Pinpoint the cell where the given text exists, returning its [x, y] midpoint coordinate. 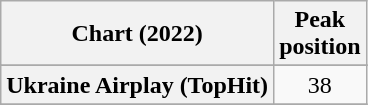
Peakposition [320, 34]
Chart (2022) [138, 34]
Ukraine Airplay (TopHit) [138, 85]
38 [320, 85]
